From the cell containing the given text, extract its center point as (x, y) coordinate. 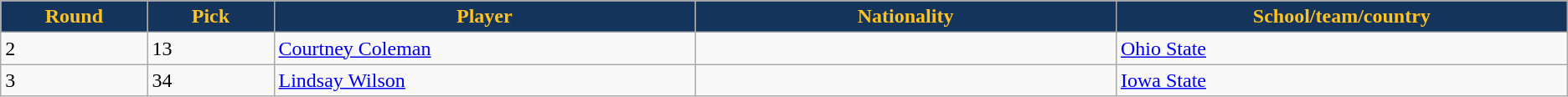
Pick (211, 17)
Player (484, 17)
Iowa State (1342, 80)
Nationality (906, 17)
Courtney Coleman (484, 48)
13 (211, 48)
Lindsay Wilson (484, 80)
School/team/country (1342, 17)
2 (74, 48)
Ohio State (1342, 48)
34 (211, 80)
Round (74, 17)
3 (74, 80)
